Capture the cell that displays the provided text and extract its (x, y) central coordinate. 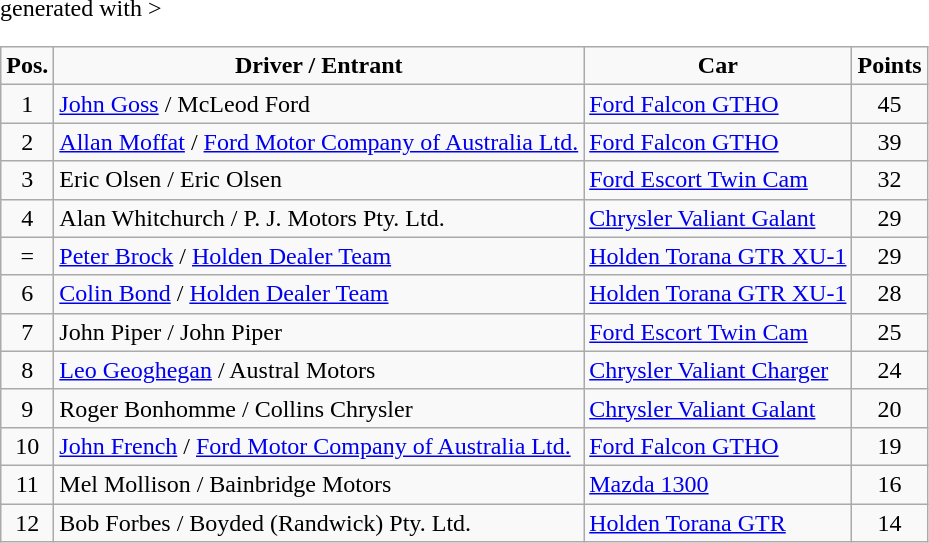
7 (28, 332)
9 (28, 408)
Allan Moffat / Ford Motor Company of Australia Ltd. (319, 142)
Mel Mollison / Bainbridge Motors (319, 484)
1 (28, 104)
28 (890, 294)
20 (890, 408)
Mazda 1300 (718, 484)
16 (890, 484)
John Goss / McLeod Ford (319, 104)
John French / Ford Motor Company of Australia Ltd. (319, 446)
19 (890, 446)
14 (890, 523)
Roger Bonhomme / Collins Chrysler (319, 408)
Pos. (28, 66)
Alan Whitchurch / P. J. Motors Pty. Ltd. (319, 218)
Leo Geoghegan / Austral Motors (319, 370)
Bob Forbes / Boyded (Randwick) Pty. Ltd. (319, 523)
Chrysler Valiant Charger (718, 370)
32 (890, 180)
3 (28, 180)
John Piper / John Piper (319, 332)
12 (28, 523)
Holden Torana GTR (718, 523)
10 (28, 446)
39 (890, 142)
6 (28, 294)
2 (28, 142)
Peter Brock / Holden Dealer Team (319, 256)
11 (28, 484)
Car (718, 66)
4 (28, 218)
Colin Bond / Holden Dealer Team (319, 294)
Points (890, 66)
8 (28, 370)
25 (890, 332)
45 (890, 104)
24 (890, 370)
Driver / Entrant (319, 66)
Eric Olsen / Eric Olsen (319, 180)
= (28, 256)
